Pinpoint the cell where the given text exists, returning its (x, y) midpoint coordinate. 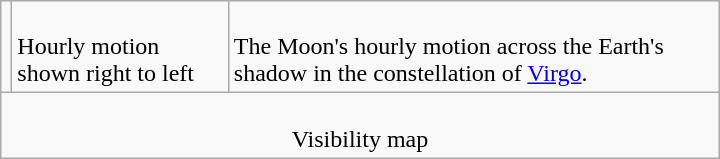
The Moon's hourly motion across the Earth's shadow in the constellation of Virgo. (474, 47)
Visibility map (360, 126)
Hourly motion shown right to left (120, 47)
